For the text-containing cell, return its midpoint in [x, y] coordinate format. 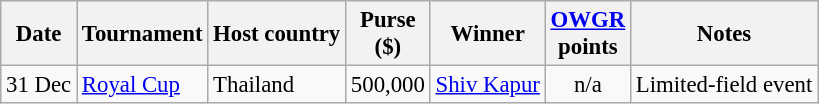
Thailand [277, 85]
Purse($) [388, 34]
31 Dec [39, 85]
Notes [724, 34]
OWGRpoints [588, 34]
Tournament [142, 34]
Date [39, 34]
500,000 [388, 85]
Shiv Kapur [488, 85]
Limited-field event [724, 85]
n/a [588, 85]
Host country [277, 34]
Royal Cup [142, 85]
Winner [488, 34]
